Capture the cell that displays the provided text and extract its (X, Y) central coordinate. 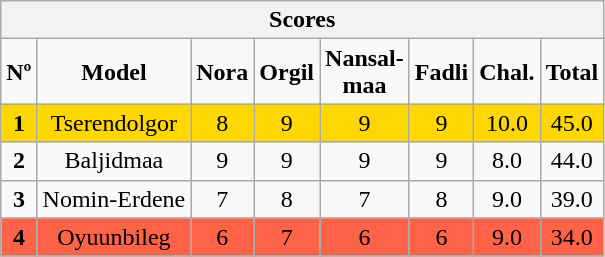
44.0 (572, 161)
10.0 (507, 123)
Nora (222, 72)
Tserendolgor (114, 123)
1 (19, 123)
Orgil (287, 72)
Nº (19, 72)
Oyuunbileg (114, 237)
Scores (302, 20)
Total (572, 72)
8.0 (507, 161)
Fadli (441, 72)
45.0 (572, 123)
Model (114, 72)
Chal. (507, 72)
3 (19, 199)
4 (19, 237)
34.0 (572, 237)
39.0 (572, 199)
Nansal-maa (365, 72)
2 (19, 161)
Nomin-Erdene (114, 199)
Baljidmaa (114, 161)
